Extract the (X, Y) coordinate from the center of the cell holding the provided text.  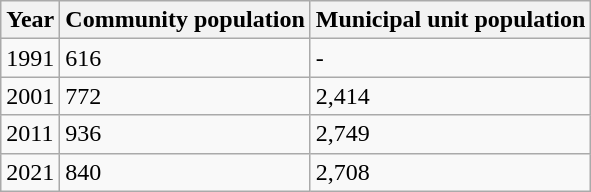
2021 (30, 172)
2,708 (450, 172)
Community population (185, 20)
2001 (30, 96)
1991 (30, 58)
2011 (30, 134)
Year (30, 20)
772 (185, 96)
2,414 (450, 96)
2,749 (450, 134)
Municipal unit population (450, 20)
936 (185, 134)
840 (185, 172)
616 (185, 58)
- (450, 58)
